Capture the cell that displays the provided text and extract its (x, y) central coordinate. 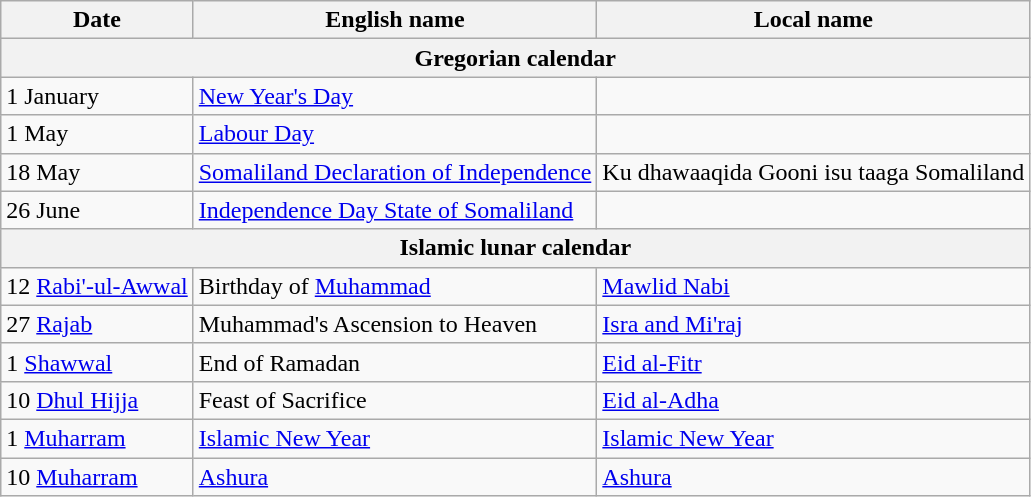
10 Dhul Hijja (97, 400)
English name (395, 20)
1 Muharram (97, 438)
End of Ramadan (395, 362)
Labour Day (395, 134)
1 January (97, 96)
Independence Day State of Somaliland (395, 210)
10 Muharram (97, 477)
Ku dhawaaqida Gooni isu taaga Somaliland (814, 172)
1 Shawwal (97, 362)
Eid al-Fitr (814, 362)
26 June (97, 210)
Eid al-Adha (814, 400)
Local name (814, 20)
Date (97, 20)
Birthday of Muhammad (395, 286)
New Year's Day (395, 96)
Gregorian calendar (516, 58)
Islamic lunar calendar (516, 248)
Muhammad's Ascension to Heaven (395, 324)
Somaliland Declaration of Independence (395, 172)
1 May (97, 134)
18 May (97, 172)
27 Rajab (97, 324)
12 Rabi'-ul-Awwal (97, 286)
Mawlid Nabi (814, 286)
Feast of Sacrifice (395, 400)
Isra and Mi'raj (814, 324)
